Scan for the cell matching the given text and deliver its [x, y] coordinate at center. 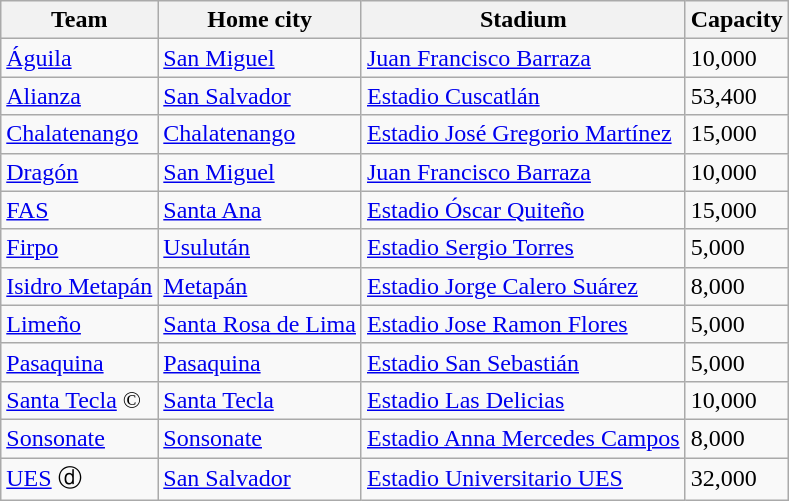
Capacity [736, 20]
Estadio Universitario UES [523, 480]
Home city [260, 20]
Stadium [523, 20]
Isidro Metapán [80, 286]
Estadio Óscar Quiteño [523, 210]
Estadio San Sebastián [523, 362]
53,400 [736, 96]
Santa Tecla © [80, 400]
32,000 [736, 480]
Estadio Sergio Torres [523, 248]
Estadio Las Delicias [523, 400]
Limeño [80, 324]
Estadio Anna Mercedes Campos [523, 438]
Dragón [80, 172]
Usulután [260, 248]
Estadio Jorge Calero Suárez [523, 286]
Firpo [80, 248]
Metapán [260, 286]
Santa Rosa de Lima [260, 324]
Estadio Jose Ramon Flores [523, 324]
Team [80, 20]
Estadio Cuscatlán [523, 96]
Santa Tecla [260, 400]
FAS [80, 210]
Estadio José Gregorio Martínez [523, 134]
UES ⓓ [80, 480]
Santa Ana [260, 210]
Águila [80, 58]
Alianza [80, 96]
